Pinpoint the cell where the given text exists, returning its (x, y) midpoint coordinate. 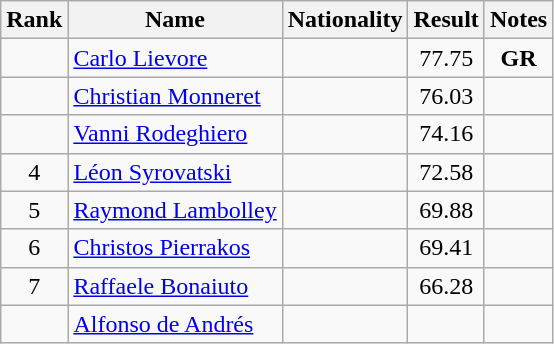
Alfonso de Andrés (175, 324)
Name (175, 20)
6 (34, 248)
Raffaele Bonaiuto (175, 286)
5 (34, 210)
Rank (34, 20)
4 (34, 172)
69.41 (446, 248)
GR (518, 58)
69.88 (446, 210)
Raymond Lambolley (175, 210)
Léon Syrovatski (175, 172)
Nationality (345, 20)
Vanni Rodeghiero (175, 134)
66.28 (446, 286)
7 (34, 286)
Christos Pierrakos (175, 248)
77.75 (446, 58)
Christian Monneret (175, 96)
Notes (518, 20)
Carlo Lievore (175, 58)
74.16 (446, 134)
Result (446, 20)
76.03 (446, 96)
72.58 (446, 172)
